Identify which cell holds the provided text, then report its [x, y] central coordinate. 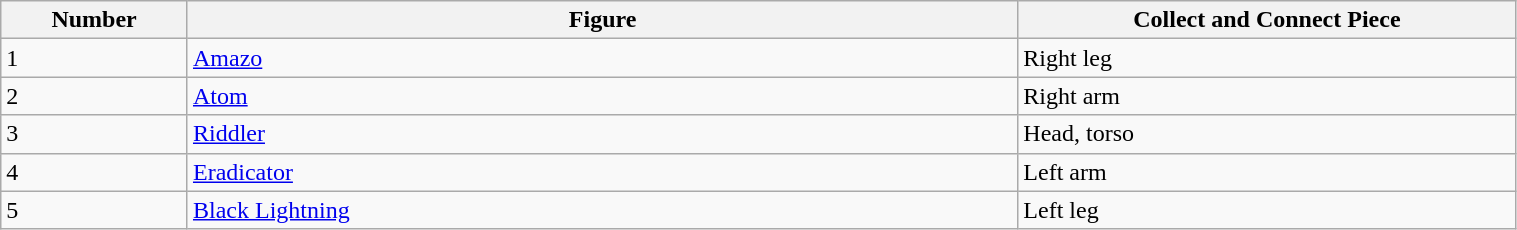
1 [94, 58]
Figure [602, 20]
4 [94, 172]
Black Lightning [602, 210]
Amazo [602, 58]
Right arm [1267, 96]
Atom [602, 96]
5 [94, 210]
Left arm [1267, 172]
Left leg [1267, 210]
Collect and Connect Piece [1267, 20]
Right leg [1267, 58]
3 [94, 134]
2 [94, 96]
Riddler [602, 134]
Eradicator [602, 172]
Head, torso [1267, 134]
Number [94, 20]
